Extract the (x, y) coordinate from the center of the cell holding the provided text.  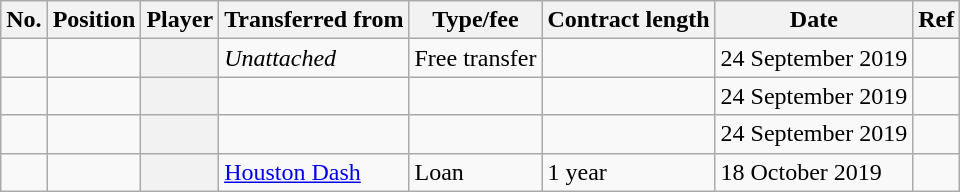
Ref (936, 20)
Position (94, 20)
Type/fee (476, 20)
1 year (628, 172)
18 October 2019 (814, 172)
No. (24, 20)
Houston Dash (314, 172)
Unattached (314, 58)
Free transfer (476, 58)
Date (814, 20)
Loan (476, 172)
Player (180, 20)
Contract length (628, 20)
Transferred from (314, 20)
